From the cell containing the given text, extract its center point as [X, Y] coordinate. 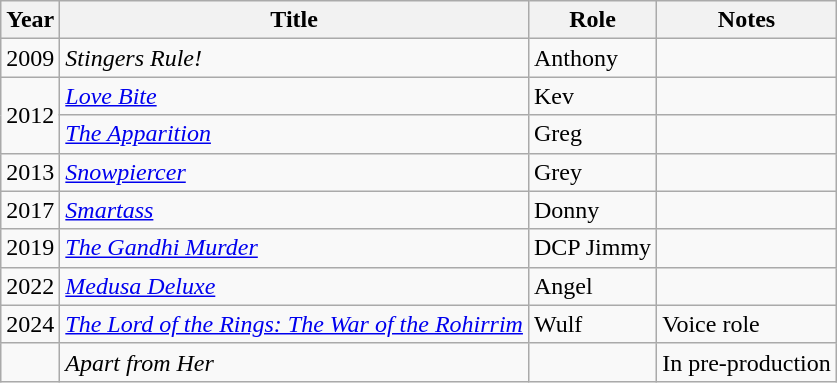
DCP Jimmy [592, 248]
Stingers Rule! [294, 58]
Apart from Her [294, 362]
Role [592, 20]
Medusa Deluxe [294, 286]
Title [294, 20]
The Lord of the Rings: The War of the Rohirrim [294, 324]
Donny [592, 210]
Snowpiercer [294, 172]
2009 [30, 58]
Year [30, 20]
Wulf [592, 324]
Love Bite [294, 96]
Angel [592, 286]
2022 [30, 286]
Grey [592, 172]
Notes [747, 20]
The Gandhi Murder [294, 248]
In pre-production [747, 362]
2019 [30, 248]
Kev [592, 96]
2013 [30, 172]
2012 [30, 115]
Greg [592, 134]
Voice role [747, 324]
Anthony [592, 58]
2024 [30, 324]
The Apparition [294, 134]
Smartass [294, 210]
2017 [30, 210]
